Search for the cell housing the specified text and yield its (X, Y) center coordinate. 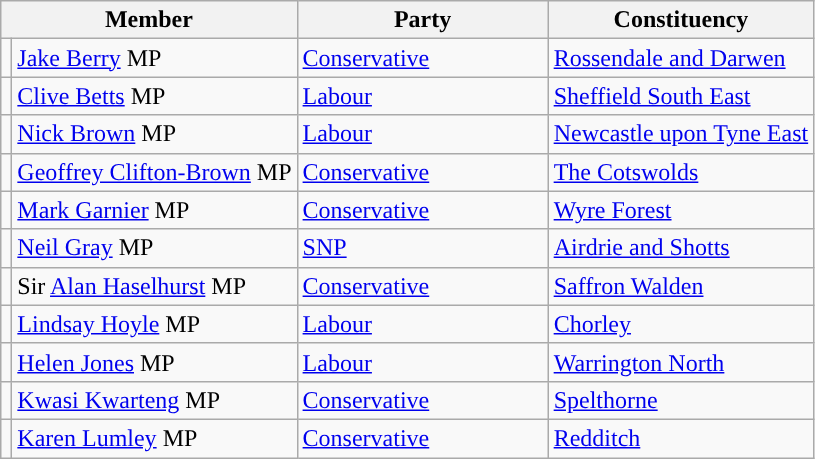
Chorley (681, 324)
Lindsay Hoyle MP (154, 324)
Sheffield South East (681, 96)
Wyre Forest (681, 210)
Clive Betts MP (154, 96)
Party (422, 20)
Geoffrey Clifton-Brown MP (154, 172)
Constituency (681, 20)
Jake Berry MP (154, 58)
Redditch (681, 438)
Helen Jones MP (154, 362)
Spelthorne (681, 400)
Saffron Walden (681, 286)
Member (149, 20)
Rossendale and Darwen (681, 58)
Sir Alan Haselhurst MP (154, 286)
Airdrie and Shotts (681, 248)
SNP (422, 248)
Nick Brown MP (154, 134)
Newcastle upon Tyne East (681, 134)
Neil Gray MP (154, 248)
Mark Garnier MP (154, 210)
Karen Lumley MP (154, 438)
The Cotswolds (681, 172)
Warrington North (681, 362)
Kwasi Kwarteng MP (154, 400)
